Output the [X, Y] coordinate of the center of the cell containing the given text.  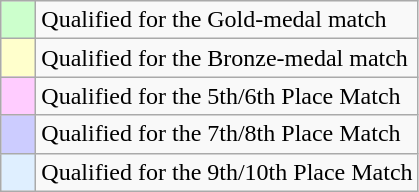
Qualified for the 5th/6th Place Match [227, 96]
Qualified for the Bronze-medal match [227, 58]
Qualified for the 9th/10th Place Match [227, 172]
Qualified for the Gold-medal match [227, 20]
Qualified for the 7th/8th Place Match [227, 134]
